For the text-containing cell, return its midpoint in [X, Y] coordinate format. 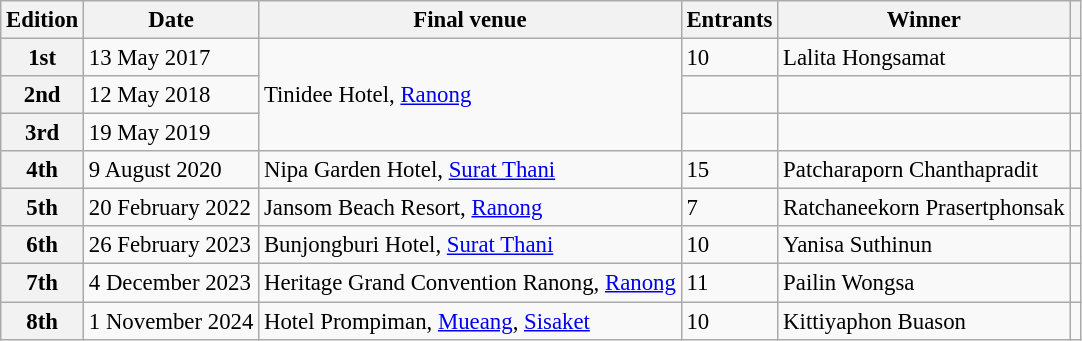
Kittiyaphon Buason [924, 321]
2nd [42, 95]
Jansom Beach Resort, Ranong [470, 208]
1 November 2024 [172, 321]
7 [730, 208]
19 May 2019 [172, 133]
6th [42, 245]
1st [42, 58]
15 [730, 170]
Nipa Garden Hotel, Surat Thani [470, 170]
3rd [42, 133]
4 December 2023 [172, 283]
11 [730, 283]
Yanisa Suthinun [924, 245]
20 February 2022 [172, 208]
12 May 2018 [172, 95]
13 May 2017 [172, 58]
Bunjongburi Hotel, Surat Thani [470, 245]
7th [42, 283]
Tinidee Hotel, Ranong [470, 96]
Winner [924, 20]
Lalita Hongsamat [924, 58]
Entrants [730, 20]
Hotel Prompiman, Mueang, Sisaket [470, 321]
5th [42, 208]
Patcharaporn Chanthapradit [924, 170]
8th [42, 321]
4th [42, 170]
26 February 2023 [172, 245]
Ratchaneekorn Prasertphonsak [924, 208]
Heritage Grand Convention Ranong, Ranong [470, 283]
Date [172, 20]
Final venue [470, 20]
9 August 2020 [172, 170]
Edition [42, 20]
Pailin Wongsa [924, 283]
